Return the [x, y] coordinate for the center point of the cell that contains the specified text.  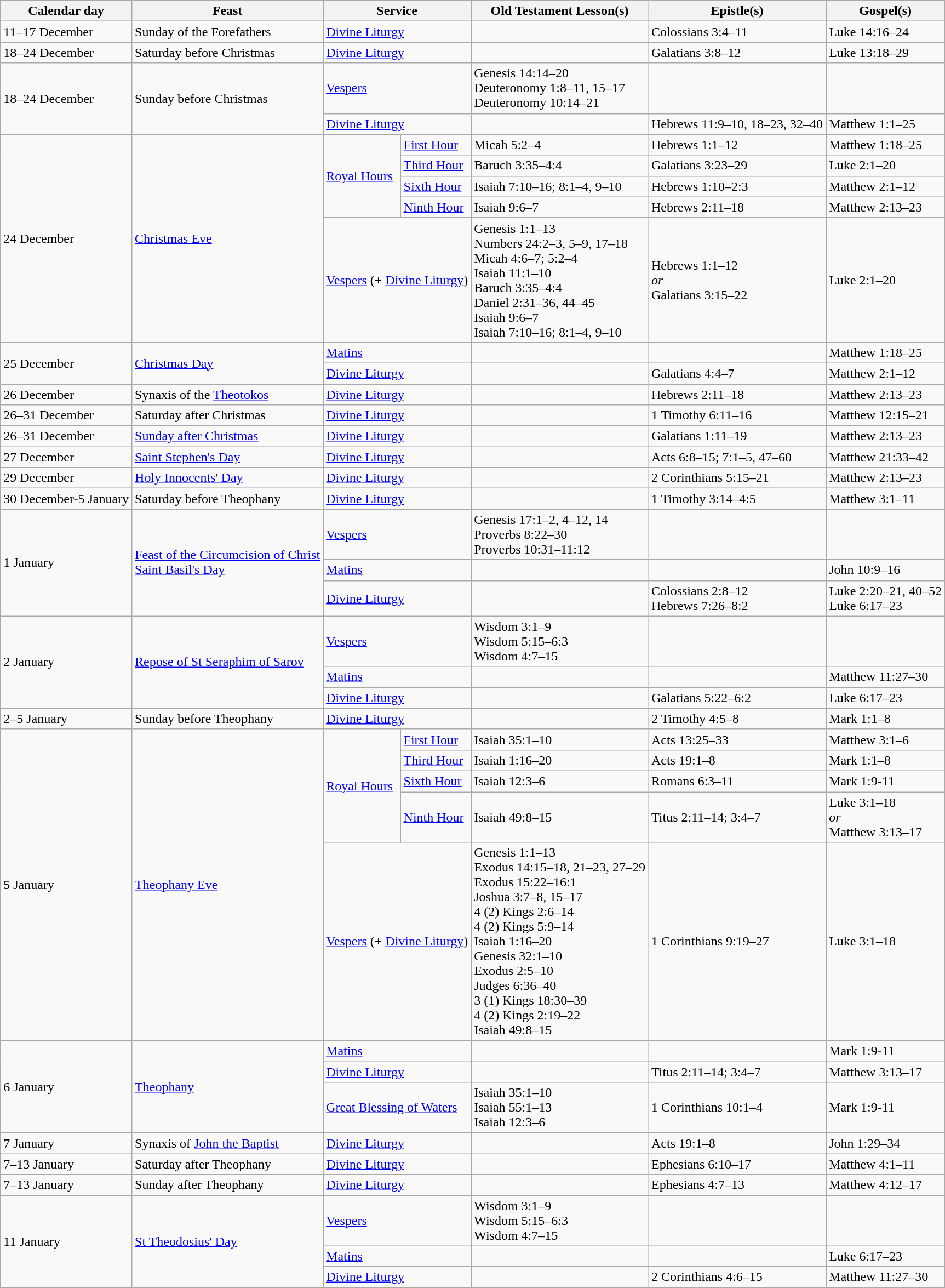
5 January [66, 885]
Sunday after Christmas [228, 436]
Calendar day [66, 11]
2 Timothy 4:5–8 [737, 719]
Isaiah 35:1–10Isaiah 55:1–13Isaiah 12:3–6 [560, 1108]
Matthew 12:15–21 [885, 415]
Repose of St Seraphim of Sarov [228, 662]
1 January [66, 562]
Matthew 4:12–17 [885, 1185]
Isaiah 7:10–16; 8:1–4, 9–10 [560, 186]
Saint Stephen's Day [228, 457]
John 10:9–16 [885, 570]
25 December [66, 363]
2 Corinthians 4:6–15 [737, 1277]
7 January [66, 1143]
Matthew 3:1–11 [885, 499]
Luke 14:16–24 [885, 32]
Hebrews 1:1–12orGalatians 3:15–22 [737, 280]
Old Testament Lesson(s) [560, 11]
Ephesians 6:10–17 [737, 1164]
Synaxis of John the Baptist [228, 1143]
Saturday after Christmas [228, 415]
Galatians 4:4–7 [737, 373]
Isaiah 12:3–6 [560, 781]
Holy Innocents' Day [228, 478]
Luke 3:1–18 [885, 942]
Matthew 3:13–17 [885, 1072]
Synaxis of the Theotokos [228, 394]
Galatians 3:23–29 [737, 166]
Great Blessing of Waters [397, 1108]
Sunday before Christmas [228, 99]
Luke 2:20–21, 40–52Luke 6:17–23 [885, 599]
Genesis 1:1–13Numbers 24:2–3, 5–9, 17–18Micah 4:6–7; 5:2–4Isaiah 11:1–10Baruch 3:35–4:4Daniel 2:31–36, 44–45Isaiah 9:6–7Isaiah 7:10–16; 8:1–4, 9–10 [560, 280]
Acts 6:8–15; 7:1–5, 47–60 [737, 457]
Theophany Eve [228, 885]
Hebrews 1:1–12 [737, 145]
Isaiah 1:16–20 [560, 760]
Christmas Eve [228, 238]
Sunday after Theophany [228, 1185]
Feast of the Circumcision of ChristSaint Basil's Day [228, 562]
John 1:29–34 [885, 1143]
Saturday before Theophany [228, 499]
Isaiah 9:6–7 [560, 207]
29 December [66, 478]
Colossians 2:8–12Hebrews 7:26–8:2 [737, 599]
6 January [66, 1087]
Romans 6:3–11 [737, 781]
Isaiah 49:8–15 [560, 817]
Matthew 3:1–6 [885, 739]
St Theodosius' Day [228, 1241]
Epistle(s) [737, 11]
Ephesians 4:7–13 [737, 1185]
Sunday of the Forefathers [228, 32]
27 December [66, 457]
Matthew 21:33–42 [885, 457]
2 Corinthians 5:15–21 [737, 478]
11–17 December [66, 32]
Theophany [228, 1087]
Galatians 3:8–12 [737, 53]
Acts 13:25–33 [737, 739]
Saturday before Christmas [228, 53]
Feast [228, 11]
30 December-5 January [66, 499]
Hebrews 1:10–2:3 [737, 186]
Colossians 3:4–11 [737, 32]
Galatians 5:22–6:2 [737, 698]
Christmas Day [228, 363]
Baruch 3:35–4:4 [560, 166]
2 January [66, 662]
1 Corinthians 9:19–27 [737, 942]
1 Corinthians 10:1–4 [737, 1108]
Service [397, 11]
Galatians 1:11–19 [737, 436]
Luke 3:1–18orMatthew 3:13–17 [885, 817]
Genesis 17:1–2, 4–12, 14Proverbs 8:22–30Proverbs 10:31–11:12 [560, 534]
Micah 5:2–4 [560, 145]
24 December [66, 238]
Isaiah 35:1–10 [560, 739]
Gospel(s) [885, 11]
Genesis 14:14–20Deuteronomy 1:8–11, 15–17Deuteronomy 10:14–21 [560, 88]
26 December [66, 394]
Matthew 1:1–25 [885, 124]
11 January [66, 1241]
2–5 January [66, 719]
1 Timothy 3:14–4:5 [737, 499]
Matthew 4:1–11 [885, 1164]
Saturday after Theophany [228, 1164]
Luke 13:18–29 [885, 53]
1 Timothy 6:11–16 [737, 415]
Hebrews 11:9–10, 18–23, 32–40 [737, 124]
Sunday before Theophany [228, 719]
